Extract the [X, Y] coordinate from the center of the cell holding the provided text.  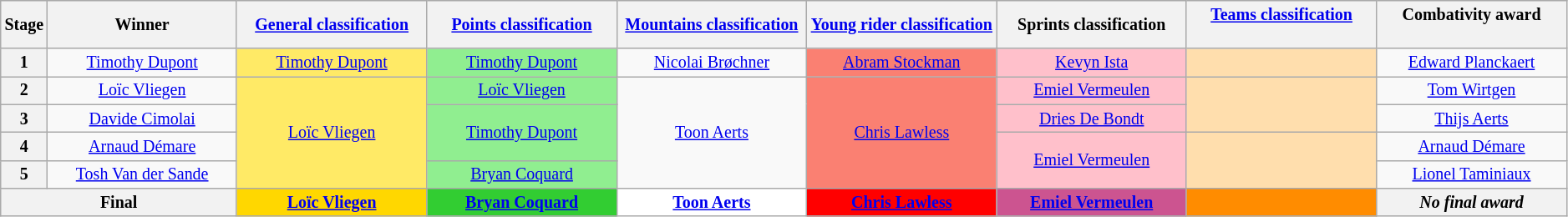
General classification [331, 25]
Teams classification [1281, 25]
Abram Stockman [902, 63]
4 [24, 147]
Sprints classification [1091, 25]
Winner [142, 25]
Young rider classification [902, 25]
Combativity award [1472, 25]
Nicolai Brøchner [712, 63]
2 [24, 90]
No final award [1472, 202]
Davide Cimolai [142, 119]
1 [24, 63]
3 [24, 119]
Kevyn Ista [1091, 63]
Tom Wirtgen [1472, 90]
Tosh Van der Sande [142, 174]
Mountains classification [712, 25]
Lionel Taminiaux [1472, 174]
5 [24, 174]
Stage [24, 25]
Edward Planckaert [1472, 63]
Dries De Bondt [1091, 119]
Points classification [521, 25]
Final [119, 202]
Thijs Aerts [1472, 119]
